Scan for the cell matching the given text and deliver its (X, Y) coordinate at center. 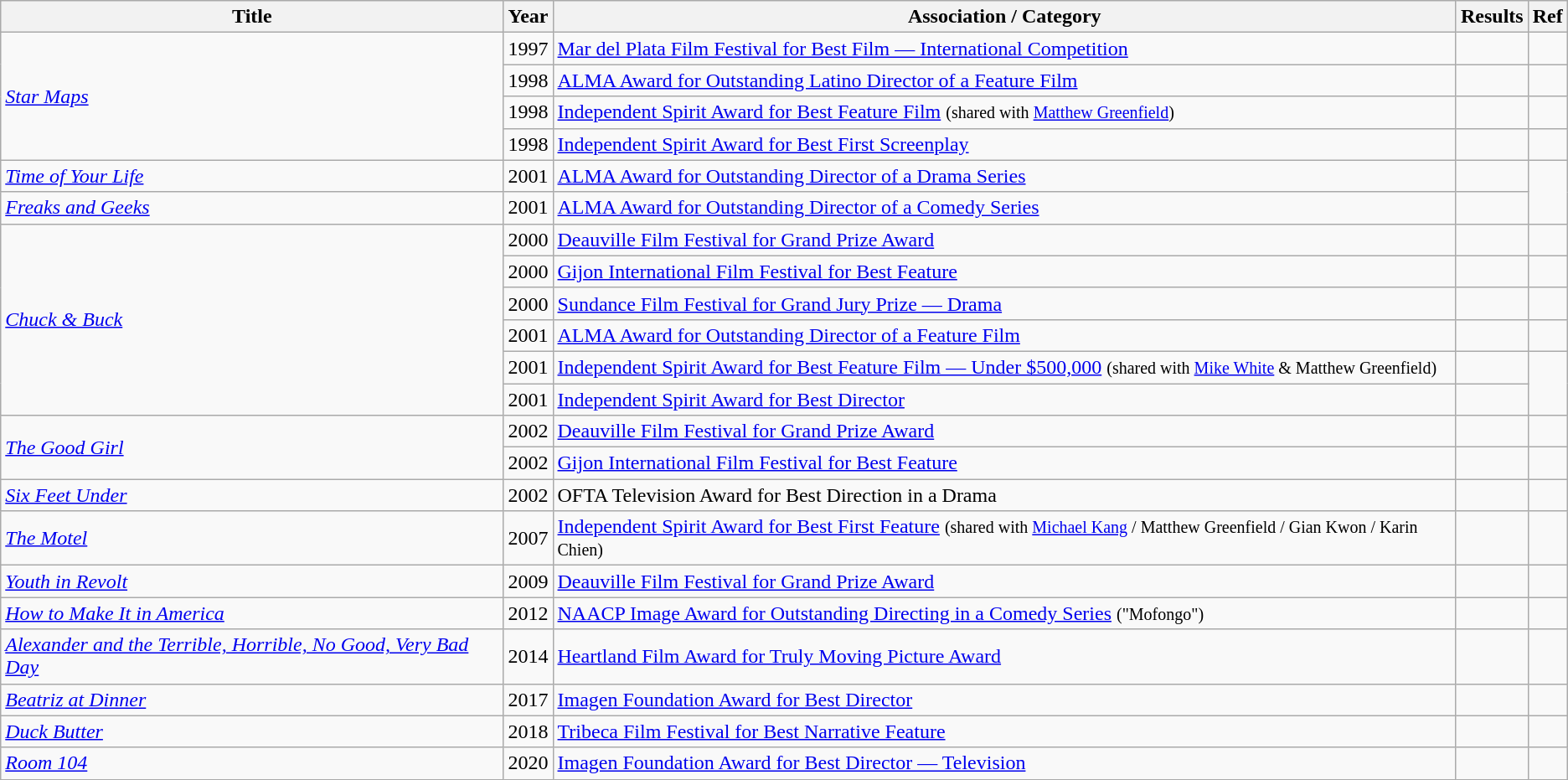
Freaks and Geeks (252, 208)
Year (528, 17)
Results (1492, 17)
Beatriz at Dinner (252, 700)
Mar del Plata Film Festival for Best Film — International Competition (1004, 49)
Duck Butter (252, 731)
Imagen Foundation Award for Best Director — Television (1004, 763)
Room 104 (252, 763)
Independent Spirit Award for Best Feature Film — Under $500,000 (shared with Mike White & Matthew Greenfield) (1004, 367)
Alexander and the Terrible, Horrible, No Good, Very Bad Day (252, 657)
ALMA Award for Outstanding Latino Director of a Feature Film (1004, 80)
Independent Spirit Award for Best Feature Film (shared with Matthew Greenfield) (1004, 112)
2017 (528, 700)
Youth in Revolt (252, 581)
Title (252, 17)
ALMA Award for Outstanding Director of a Drama Series (1004, 176)
Imagen Foundation Award for Best Director (1004, 700)
The Good Girl (252, 447)
Independent Spirit Award for Best First Screenplay (1004, 144)
Six Feet Under (252, 495)
2018 (528, 731)
Association / Category (1004, 17)
How to Make It in America (252, 613)
2020 (528, 763)
The Motel (252, 538)
Time of Your Life (252, 176)
2012 (528, 613)
OFTA Television Award for Best Direction in a Drama (1004, 495)
ALMA Award for Outstanding Director of a Feature Film (1004, 335)
1997 (528, 49)
Independent Spirit Award for Best Director (1004, 400)
Ref (1548, 17)
2014 (528, 657)
Heartland Film Award for Truly Moving Picture Award (1004, 657)
ALMA Award for Outstanding Director of a Comedy Series (1004, 208)
2007 (528, 538)
Star Maps (252, 96)
NAACP Image Award for Outstanding Directing in a Comedy Series ("Mofongo") (1004, 613)
Independent Spirit Award for Best First Feature (shared with Michael Kang / Matthew Greenfield / Gian Kwon / Karin Chien) (1004, 538)
Sundance Film Festival for Grand Jury Prize — Drama (1004, 303)
2009 (528, 581)
Chuck & Buck (252, 319)
Tribeca Film Festival for Best Narrative Feature (1004, 731)
